Provide the [x, y] coordinate of the cell's center where the given text is located.  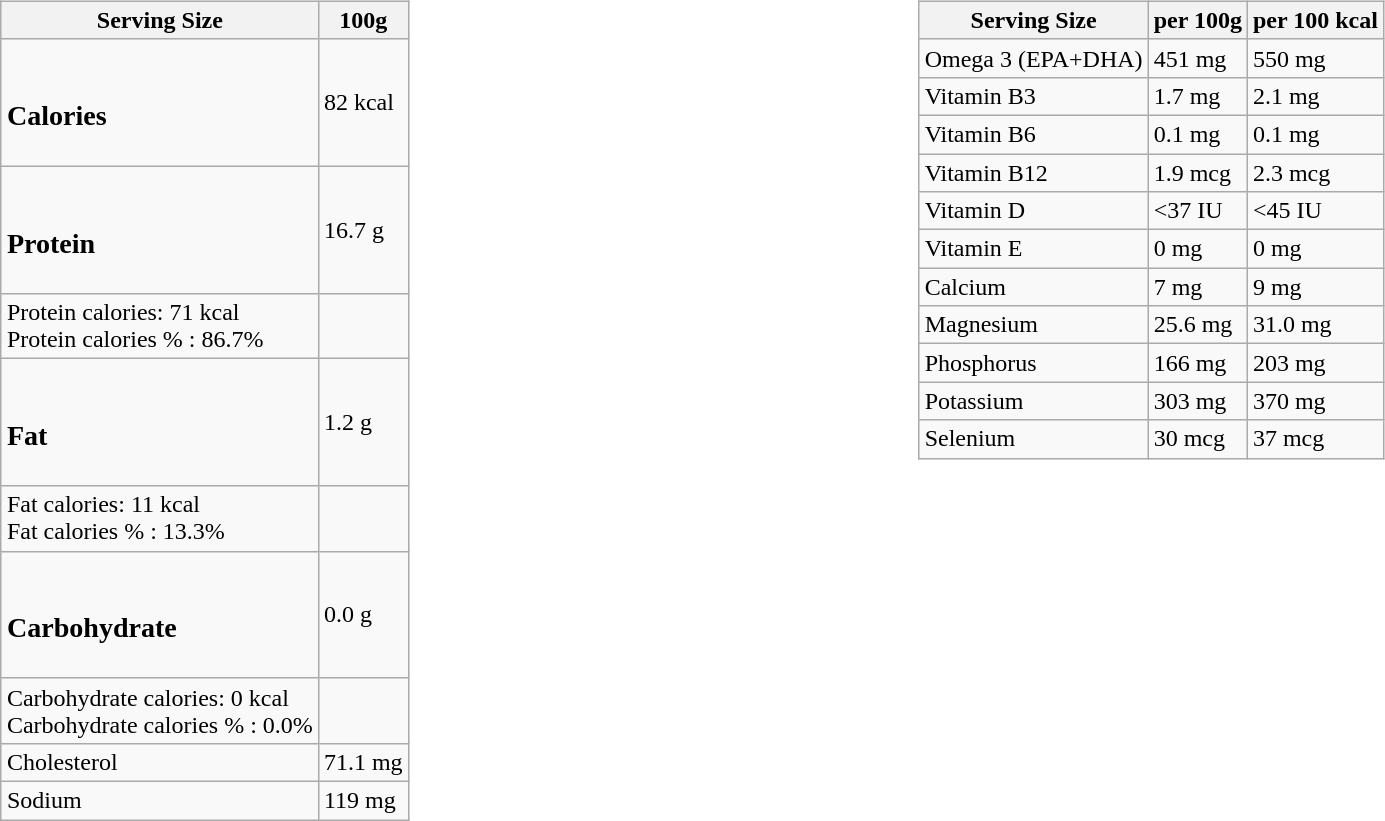
Sodium [160, 800]
2.1 mg [1315, 96]
Carbohydrate calories: 0 kcalCarbohydrate calories % : 0.0% [160, 710]
Omega 3 (EPA+DHA) [1034, 58]
<45 IU [1315, 211]
7 mg [1198, 287]
166 mg [1198, 363]
1.2 g [363, 422]
370 mg [1315, 401]
100g [363, 20]
Magnesium [1034, 325]
119 mg [363, 800]
Protein [160, 230]
0.0 g [363, 614]
Protein calories: 71 kcalProtein calories % : 86.7% [160, 326]
9 mg [1315, 287]
25.6 mg [1198, 325]
Calories [160, 102]
303 mg [1198, 401]
per 100g [1198, 20]
203 mg [1315, 363]
Potassium [1034, 401]
per 100 kcal [1315, 20]
Carbohydrate [160, 614]
Calcium [1034, 287]
451 mg [1198, 58]
16.7 g [363, 230]
31.0 mg [1315, 325]
Fat [160, 422]
Vitamin D [1034, 211]
71.1 mg [363, 762]
82 kcal [363, 102]
2.3 mcg [1315, 173]
550 mg [1315, 58]
Vitamin B3 [1034, 96]
Selenium [1034, 439]
37 mcg [1315, 439]
Vitamin B12 [1034, 173]
Cholesterol [160, 762]
<37 IU [1198, 211]
Fat calories: 11 kcalFat calories % : 13.3% [160, 518]
Phosphorus [1034, 363]
Vitamin E [1034, 249]
1.9 mcg [1198, 173]
30 mcg [1198, 439]
1.7 mg [1198, 96]
Vitamin B6 [1034, 134]
